Find where the given text appears and provide that cell's center as (x, y) coordinate. 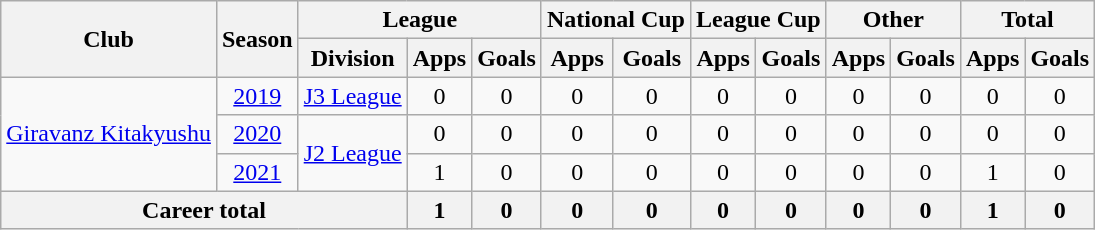
Other (893, 20)
2019 (257, 96)
Club (109, 39)
Career total (204, 210)
Total (1027, 20)
National Cup (616, 20)
2021 (257, 172)
Division (352, 58)
2020 (257, 134)
J2 League (352, 153)
J3 League (352, 96)
Season (257, 39)
Giravanz Kitakyushu (109, 134)
League Cup (758, 20)
League (420, 20)
